Return the (X, Y) coordinate for the center point of the cell that contains the specified text.  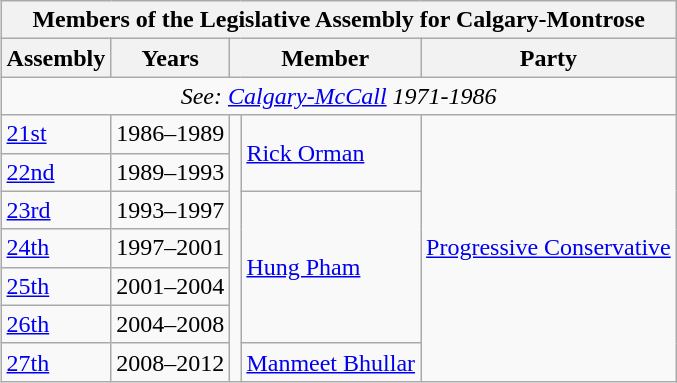
1997–2001 (170, 248)
2008–2012 (170, 362)
Member (326, 58)
Years (170, 58)
Hung Pham (331, 267)
25th (56, 286)
23rd (56, 210)
1986–1989 (170, 134)
See: Calgary-McCall 1971-1986 (338, 96)
Assembly (56, 58)
1989–1993 (170, 172)
2004–2008 (170, 324)
Party (549, 58)
2001–2004 (170, 286)
1993–1997 (170, 210)
22nd (56, 172)
21st (56, 134)
Members of the Legislative Assembly for Calgary-Montrose (338, 20)
Rick Orman (331, 153)
Progressive Conservative (549, 248)
27th (56, 362)
26th (56, 324)
24th (56, 248)
Manmeet Bhullar (331, 362)
